Return the (X, Y) coordinate for the center point of the cell that contains the specified text.  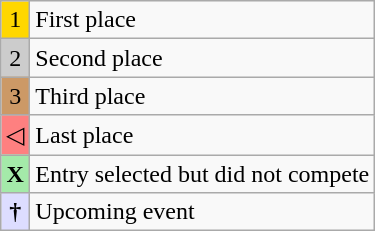
2 (16, 58)
First place (202, 20)
Entry selected but did not compete (202, 173)
Upcoming event (202, 212)
◁ (16, 135)
1 (16, 20)
X (16, 173)
Second place (202, 58)
3 (16, 96)
Third place (202, 96)
† (16, 212)
Last place (202, 135)
